Detect which cell encompasses the target text, then output its (X, Y) center coordinate. 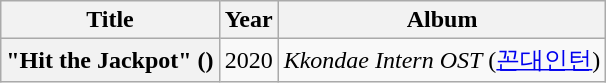
Title (110, 20)
Kkondae Intern OST (꼰대인턴) (442, 60)
Year (248, 20)
Album (442, 20)
"Hit the Jackpot" () (110, 60)
2020 (248, 60)
